Extract the [X, Y] coordinate from the center of the cell holding the provided text.  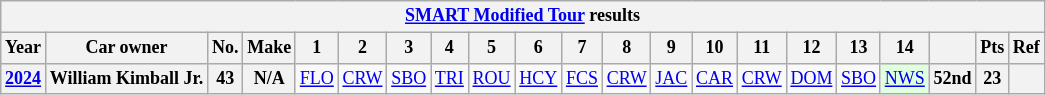
3 [409, 48]
Ref [1026, 48]
N/A [270, 78]
HCY [538, 78]
FCS [582, 78]
2 [362, 48]
DOM [812, 78]
Pts [992, 48]
No. [226, 48]
4 [450, 48]
43 [226, 78]
Year [24, 48]
9 [672, 48]
SMART Modified Tour results [522, 16]
JAC [672, 78]
TRI [450, 78]
11 [762, 48]
ROU [492, 78]
8 [626, 48]
6 [538, 48]
52nd [952, 78]
14 [904, 48]
7 [582, 48]
1 [316, 48]
12 [812, 48]
10 [715, 48]
2024 [24, 78]
23 [992, 78]
William Kimball Jr. [126, 78]
NWS [904, 78]
FLO [316, 78]
13 [859, 48]
Car owner [126, 48]
CAR [715, 78]
5 [492, 48]
Make [270, 48]
